Return the [X, Y] coordinate for the center point of the cell that contains the specified text.  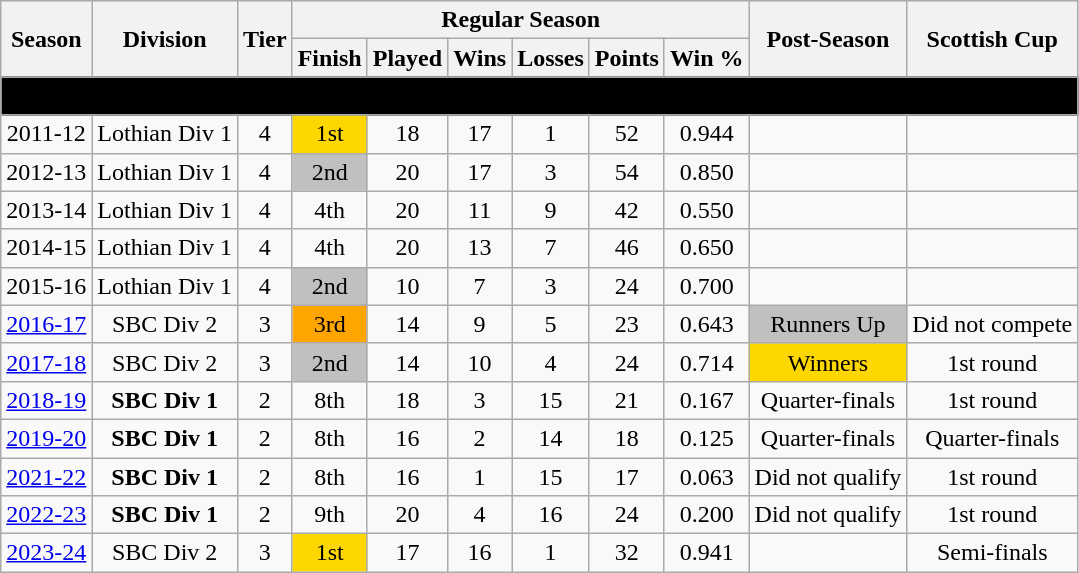
0.650 [706, 248]
0.700 [706, 286]
0.643 [706, 324]
2015-16 [46, 286]
2017-18 [46, 362]
2014-15 [46, 248]
13 [480, 248]
Finish [330, 58]
0.941 [706, 553]
2019-20 [46, 438]
Edinburgh Lions [540, 96]
2023-24 [46, 553]
Post-Season [828, 39]
Scottish Cup [992, 39]
0.167 [706, 400]
0.944 [706, 134]
Win % [706, 58]
11 [480, 210]
2021-22 [46, 477]
2016-17 [46, 324]
52 [626, 134]
2018-19 [46, 400]
Season [46, 39]
Regular Season [520, 20]
2022-23 [46, 515]
21 [626, 400]
Points [626, 58]
2013-14 [46, 210]
Tier [266, 39]
2012-13 [46, 172]
0.200 [706, 515]
0.550 [706, 210]
5 [551, 324]
0.714 [706, 362]
0.125 [706, 438]
Winners [828, 362]
0.850 [706, 172]
32 [626, 553]
42 [626, 210]
23 [626, 324]
0.063 [706, 477]
54 [626, 172]
Wins [480, 58]
Losses [551, 58]
9th [330, 515]
Division [165, 39]
46 [626, 248]
Runners Up [828, 324]
Played [407, 58]
3rd [330, 324]
2011-12 [46, 134]
Semi-finals [992, 553]
Did not compete [992, 324]
